For the text-containing cell, return its midpoint in (X, Y) coordinate format. 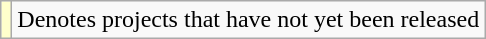
Denotes projects that have not yet been released (248, 20)
